Extract the [X, Y] coordinate from the center of the cell holding the provided text.  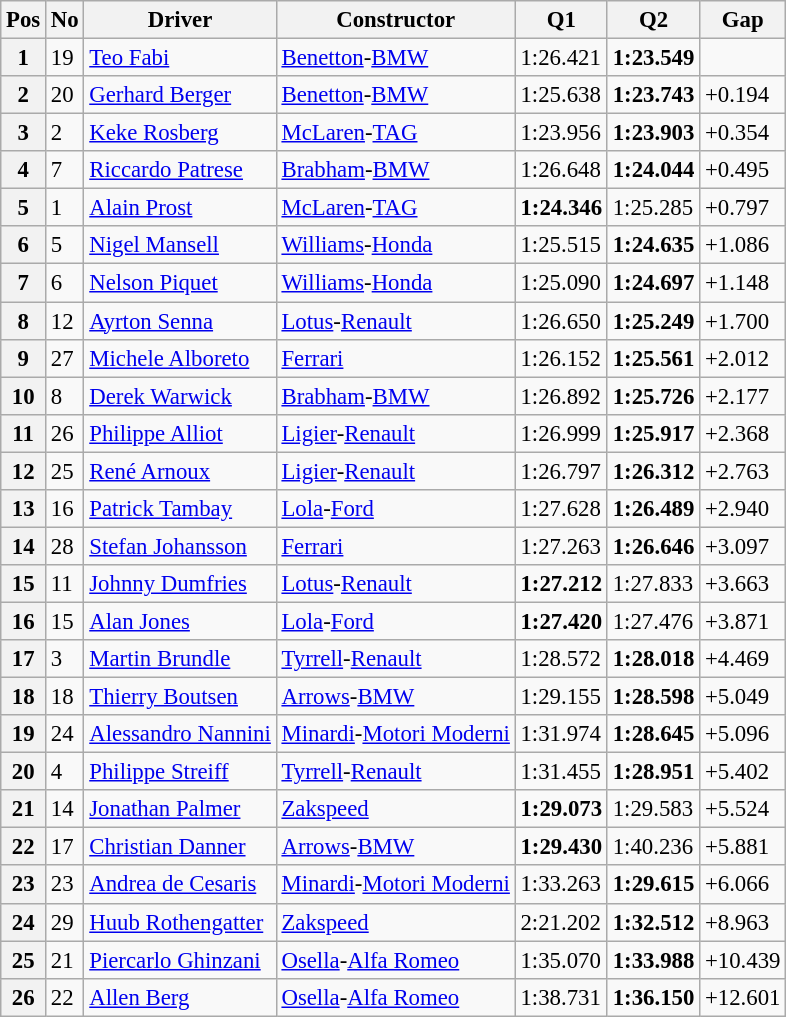
1:24.346 [561, 208]
10 [24, 396]
Teo Fabi [180, 58]
+5.881 [743, 847]
Andrea de Cesaris [180, 885]
Gerhard Berger [180, 95]
Constructor [396, 20]
1:32.512 [653, 922]
+1.700 [743, 321]
+2.940 [743, 509]
1:27.212 [561, 584]
René Arnoux [180, 471]
1:23.903 [653, 133]
Philippe Alliot [180, 433]
27 [65, 358]
+2.012 [743, 358]
1:36.150 [653, 997]
+5.524 [743, 809]
+3.871 [743, 621]
+3.097 [743, 546]
No [65, 20]
Derek Warwick [180, 396]
Michele Alboreto [180, 358]
+0.495 [743, 170]
+2.368 [743, 433]
+0.354 [743, 133]
+0.797 [743, 208]
1:26.489 [653, 509]
+10.439 [743, 960]
Q2 [653, 20]
Driver [180, 20]
1:29.073 [561, 809]
1:26.646 [653, 546]
+5.049 [743, 697]
1:35.070 [561, 960]
Pos [24, 20]
Stefan Johansson [180, 546]
+5.096 [743, 734]
Riccardo Patrese [180, 170]
1:27.476 [653, 621]
1:31.974 [561, 734]
+8.963 [743, 922]
1:24.635 [653, 245]
Martin Brundle [180, 659]
1:27.420 [561, 621]
+1.148 [743, 283]
+2.763 [743, 471]
Allen Berg [180, 997]
Piercarlo Ghinzani [180, 960]
1:28.951 [653, 772]
2:21.202 [561, 922]
1:23.743 [653, 95]
Alessandro Nannini [180, 734]
1:27.628 [561, 509]
1:28.598 [653, 697]
+3.663 [743, 584]
1:24.697 [653, 283]
1:27.833 [653, 584]
1:26.650 [561, 321]
1:25.515 [561, 245]
9 [24, 358]
+1.086 [743, 245]
Gap [743, 20]
1:28.018 [653, 659]
1:33.988 [653, 960]
1:29.430 [561, 847]
+0.194 [743, 95]
Q1 [561, 20]
1:29.155 [561, 697]
Alan Jones [180, 621]
1:25.285 [653, 208]
1:27.263 [561, 546]
1:26.152 [561, 358]
1:40.236 [653, 847]
29 [65, 922]
Nelson Piquet [180, 283]
1:25.726 [653, 396]
+5.402 [743, 772]
+2.177 [743, 396]
+12.601 [743, 997]
1:29.615 [653, 885]
1:31.455 [561, 772]
1:24.044 [653, 170]
Johnny Dumfries [180, 584]
1:33.263 [561, 885]
1:26.421 [561, 58]
1:23.549 [653, 58]
1:29.583 [653, 809]
Nigel Mansell [180, 245]
Keke Rosberg [180, 133]
+6.066 [743, 885]
Huub Rothengatter [180, 922]
1:25.638 [561, 95]
1:28.572 [561, 659]
1:25.561 [653, 358]
1:25.090 [561, 283]
Ayrton Senna [180, 321]
1:26.999 [561, 433]
Patrick Tambay [180, 509]
1:38.731 [561, 997]
1:25.249 [653, 321]
Christian Danner [180, 847]
Jonathan Palmer [180, 809]
1:26.648 [561, 170]
28 [65, 546]
1:25.917 [653, 433]
1:26.892 [561, 396]
+4.469 [743, 659]
1:28.645 [653, 734]
1:26.797 [561, 471]
Thierry Boutsen [180, 697]
Philippe Streiff [180, 772]
1:26.312 [653, 471]
13 [24, 509]
1:23.956 [561, 133]
Alain Prost [180, 208]
